Return (X, Y) of the center of cell containing provided text 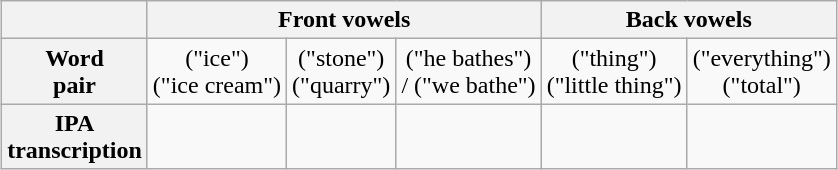
Front vowels (344, 20)
Wordpair (75, 72)
("stone") ("quarry") (342, 72)
("he bathes") / ("we bathe") (468, 72)
("ice") ("ice cream") (216, 72)
("everything") ("total") (762, 72)
("thing") ("little thing") (614, 72)
Back vowels (688, 20)
IPAtranscription (75, 136)
